Identify which cell holds the provided text, then report its (X, Y) central coordinate. 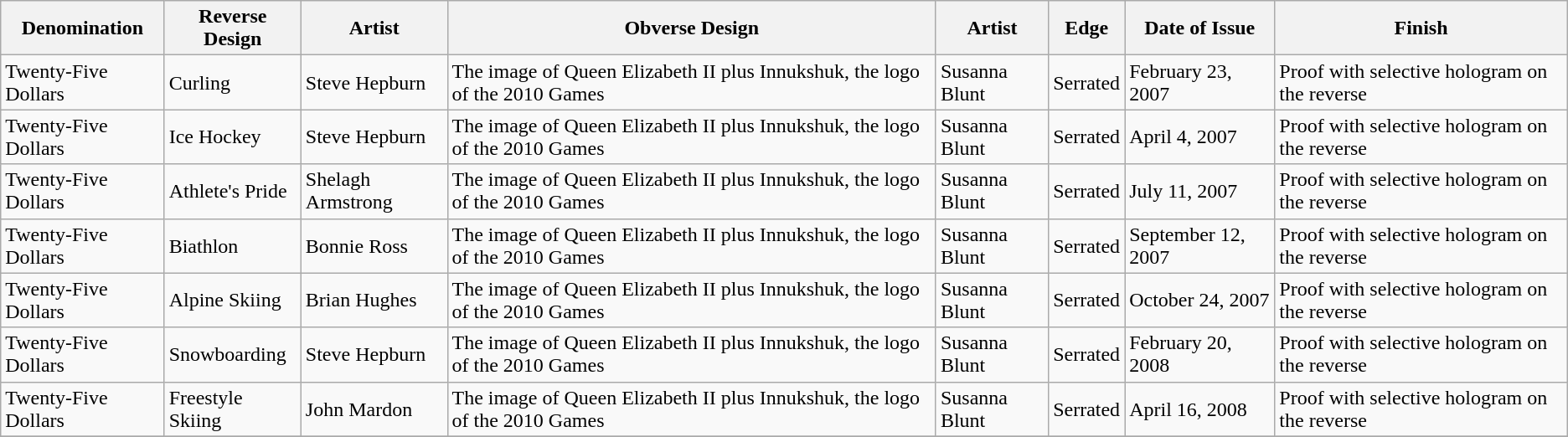
April 4, 2007 (1199, 137)
Denomination (82, 28)
Snowboarding (233, 355)
Freestyle Skiing (233, 409)
Alpine Skiing (233, 300)
October 24, 2007 (1199, 300)
Ice Hockey (233, 137)
Curling (233, 82)
Edge (1087, 28)
Biathlon (233, 246)
Shelagh Armstrong (374, 191)
Brian Hughes (374, 300)
Finish (1421, 28)
July 11, 2007 (1199, 191)
Date of Issue (1199, 28)
Athlete's Pride (233, 191)
John Mardon (374, 409)
Obverse Design (692, 28)
Bonnie Ross (374, 246)
February 20, 2008 (1199, 355)
September 12, 2007 (1199, 246)
Reverse Design (233, 28)
April 16, 2008 (1199, 409)
February 23, 2007 (1199, 82)
